Output the (x, y) coordinate of the center of the cell containing the given text.  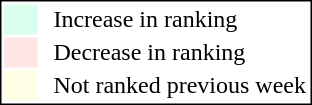
Increase in ranking (180, 19)
Not ranked previous week (180, 85)
Decrease in ranking (180, 53)
